Output the [X, Y] coordinate of the center of the cell containing the given text.  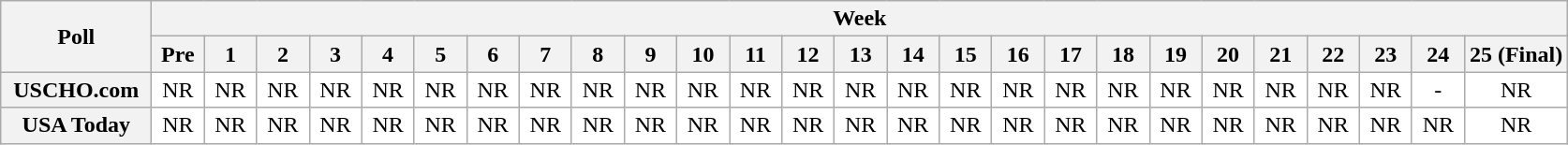
23 [1385, 54]
24 [1438, 54]
8 [598, 54]
7 [545, 54]
17 [1071, 54]
Poll [77, 36]
21 [1280, 54]
18 [1123, 54]
14 [913, 54]
13 [861, 54]
- [1438, 90]
USA Today [77, 125]
16 [1018, 54]
6 [493, 54]
20 [1228, 54]
USCHO.com [77, 90]
19 [1176, 54]
12 [808, 54]
11 [755, 54]
2 [283, 54]
Week [860, 19]
15 [966, 54]
5 [440, 54]
25 (Final) [1516, 54]
22 [1333, 54]
1 [230, 54]
9 [650, 54]
4 [388, 54]
Pre [178, 54]
10 [703, 54]
3 [335, 54]
